Find where the given text appears and provide that cell's center as (X, Y) coordinate. 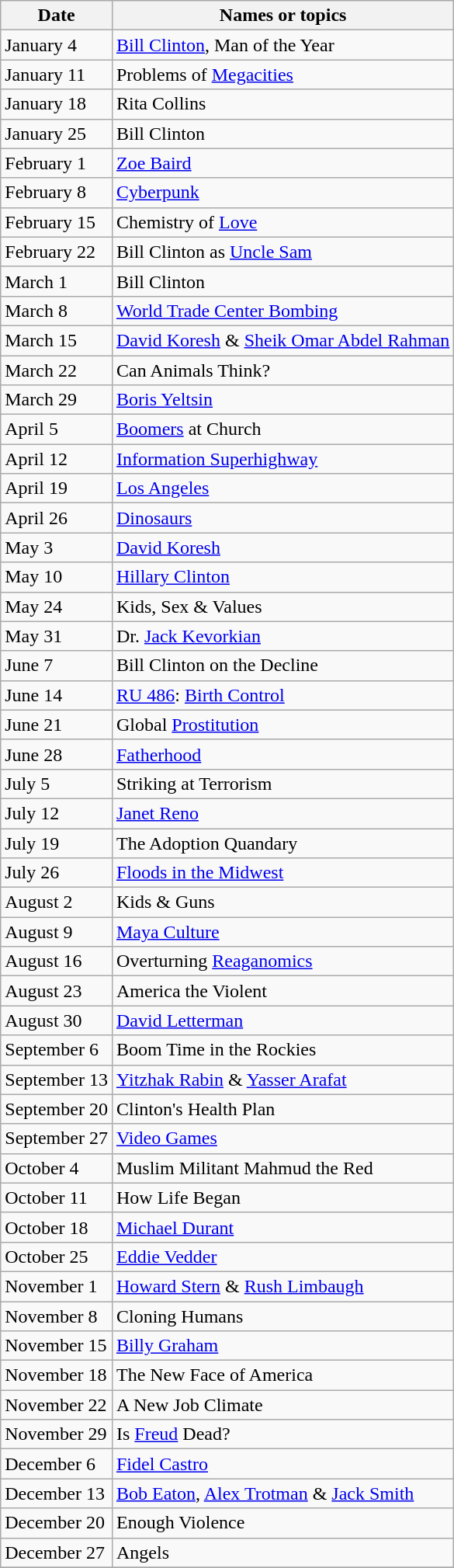
Janet Reno (282, 813)
April 26 (57, 518)
July 19 (57, 843)
David Koresh (282, 548)
October 18 (57, 1227)
September 13 (57, 1080)
Los Angeles (282, 488)
February 15 (57, 222)
June 7 (57, 666)
Zoe Baird (282, 163)
David Koresh & Sheik Omar Abdel Rahman (282, 340)
May 3 (57, 548)
Rita Collins (282, 104)
June 28 (57, 754)
December 20 (57, 1523)
Cloning Humans (282, 1316)
August 16 (57, 961)
March 8 (57, 311)
September 27 (57, 1139)
November 8 (57, 1316)
November 29 (57, 1434)
March 1 (57, 281)
Maya Culture (282, 932)
Fatherhood (282, 754)
August 9 (57, 932)
Names or topics (282, 16)
August 2 (57, 902)
November 22 (57, 1405)
Dr. Jack Kevorkian (282, 636)
Angels (282, 1552)
November 15 (57, 1346)
Clinton's Health Plan (282, 1109)
Michael Durant (282, 1227)
May 10 (57, 577)
Kids, Sex & Values (282, 607)
July 26 (57, 873)
April 12 (57, 459)
May 24 (57, 607)
February 8 (57, 193)
Bill Clinton, Man of the Year (282, 45)
Bill Clinton as Uncle Sam (282, 252)
January 25 (57, 134)
Date (57, 16)
February 1 (57, 163)
Information Superhighway (282, 459)
Yitzhak Rabin & Yasser Arafat (282, 1080)
Can Animals Think? (282, 370)
Hillary Clinton (282, 577)
August 23 (57, 991)
Global Prostitution (282, 725)
RU 486: Birth Control (282, 695)
September 20 (57, 1109)
Bob Eaton, Alex Trotman & Jack Smith (282, 1493)
January 4 (57, 45)
Billy Graham (282, 1346)
How Life Began (282, 1198)
Problems of Megacities (282, 75)
March 22 (57, 370)
Chemistry of Love (282, 222)
November 18 (57, 1375)
March 29 (57, 400)
Kids & Guns (282, 902)
April 19 (57, 488)
Fidel Castro (282, 1464)
Muslim Militant Mahmud the Red (282, 1168)
Floods in the Midwest (282, 873)
Boris Yeltsin (282, 400)
The Adoption Quandary (282, 843)
August 30 (57, 1020)
Video Games (282, 1139)
The New Face of America (282, 1375)
Striking at Terrorism (282, 784)
July 12 (57, 813)
October 11 (57, 1198)
Howard Stern & Rush Limbaugh (282, 1286)
December 6 (57, 1464)
Cyberpunk (282, 193)
Bill Clinton on the Decline (282, 666)
Boom Time in the Rockies (282, 1050)
April 5 (57, 429)
October 4 (57, 1168)
January 11 (57, 75)
June 21 (57, 725)
November 1 (57, 1286)
May 31 (57, 636)
America the Violent (282, 991)
Boomers at Church (282, 429)
A New Job Climate (282, 1405)
Is Freud Dead? (282, 1434)
World Trade Center Bombing (282, 311)
December 13 (57, 1493)
David Letterman (282, 1020)
December 27 (57, 1552)
July 5 (57, 784)
October 25 (57, 1257)
Overturning Reaganomics (282, 961)
June 14 (57, 695)
March 15 (57, 340)
September 6 (57, 1050)
Eddie Vedder (282, 1257)
January 18 (57, 104)
February 22 (57, 252)
Enough Violence (282, 1523)
Dinosaurs (282, 518)
